Capture the cell that displays the provided text and extract its (x, y) central coordinate. 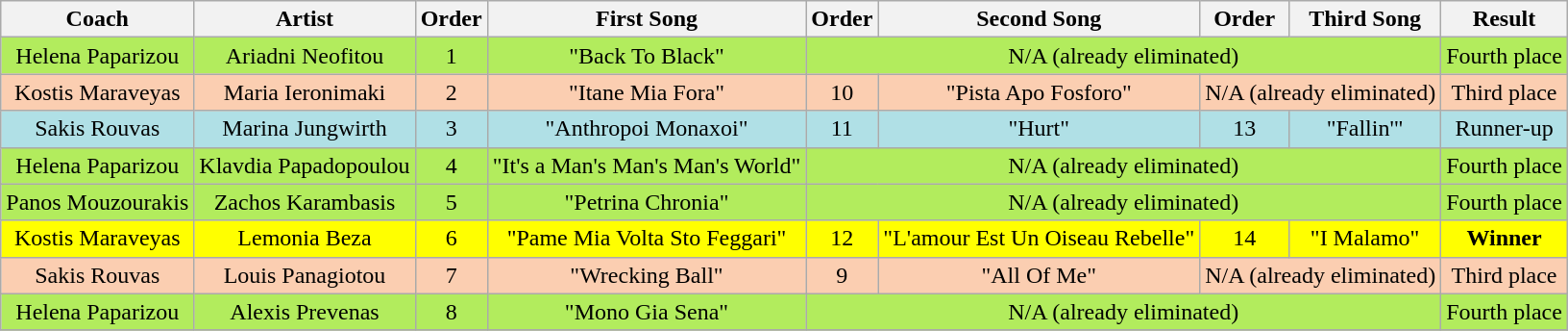
Result (1505, 19)
Winner (1505, 239)
Coach (98, 19)
"Hurt" (1040, 129)
9 (842, 275)
Runner-up (1505, 129)
"Anthropoi Monaxoi" (647, 129)
5 (452, 202)
"Pista Apo Fosforo" (1040, 92)
6 (452, 239)
Panos Mouzourakis (98, 202)
"I Malamo" (1365, 239)
"Back To Black" (647, 56)
"Fallin'" (1365, 129)
"It's a Man's Man's Man's World" (647, 165)
8 (452, 312)
Alexis Prevenas (305, 312)
10 (842, 92)
13 (1245, 129)
Second Song (1040, 19)
Zachos Karambasis (305, 202)
1 (452, 56)
"Itane Mia Fora" (647, 92)
"Mono Gia Sena" (647, 312)
"All Of Me" (1040, 275)
3 (452, 129)
7 (452, 275)
2 (452, 92)
Ariadni Neofitou (305, 56)
"Wrecking Ball" (647, 275)
4 (452, 165)
"L'amour Est Un Oiseau Rebelle" (1040, 239)
"Pame Mia Volta Sto Feggari" (647, 239)
Klavdia Papadopoulou (305, 165)
"Petrina Chronia" (647, 202)
Third Song (1365, 19)
11 (842, 129)
Artist (305, 19)
14 (1245, 239)
Maria Ieronimaki (305, 92)
Marina Jungwirth (305, 129)
Lemonia Beza (305, 239)
12 (842, 239)
Louis Panagiotou (305, 275)
First Song (647, 19)
